For the text-containing cell, return its midpoint in [x, y] coordinate format. 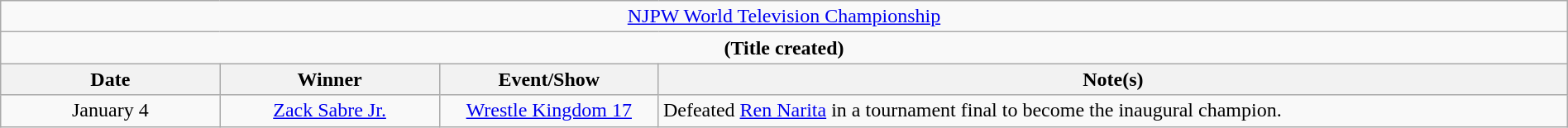
Note(s) [1113, 79]
NJPW World Television Championship [784, 17]
Wrestle Kingdom 17 [549, 111]
January 4 [111, 111]
Date [111, 79]
Winner [329, 79]
(Title created) [784, 48]
Event/Show [549, 79]
Zack Sabre Jr. [329, 111]
Defeated Ren Narita in a tournament final to become the inaugural champion. [1113, 111]
